Scan for the cell matching the given text and deliver its (X, Y) coordinate at center. 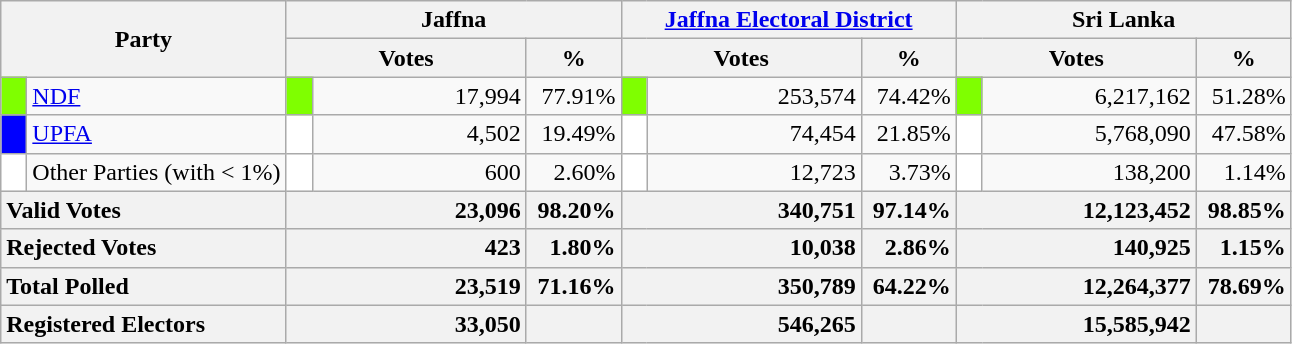
Jaffna (454, 20)
15,585,942 (1076, 324)
98.20% (574, 210)
600 (419, 172)
138,200 (1089, 172)
74.42% (908, 96)
12,264,377 (1076, 286)
21.85% (908, 134)
Registered Electors (144, 324)
1.15% (1244, 248)
1.80% (574, 248)
Sri Lanka (1124, 20)
4,502 (419, 134)
71.16% (574, 286)
23,519 (406, 286)
2.86% (908, 248)
47.58% (1244, 134)
Rejected Votes (144, 248)
98.85% (1244, 210)
Valid Votes (144, 210)
97.14% (908, 210)
77.91% (574, 96)
74,454 (754, 134)
17,994 (419, 96)
5,768,090 (1089, 134)
2.60% (574, 172)
3.73% (908, 172)
140,925 (1076, 248)
6,217,162 (1089, 96)
Jaffna Electoral District (788, 20)
Other Parties (with < 1%) (156, 172)
NDF (156, 96)
423 (406, 248)
10,038 (741, 248)
23,096 (406, 210)
64.22% (908, 286)
1.14% (1244, 172)
51.28% (1244, 96)
253,574 (754, 96)
350,789 (741, 286)
12,123,452 (1076, 210)
12,723 (754, 172)
Party (144, 39)
33,050 (406, 324)
Total Polled (144, 286)
78.69% (1244, 286)
19.49% (574, 134)
340,751 (741, 210)
UPFA (156, 134)
546,265 (741, 324)
